Provide the [X, Y] coordinate of the cell's center where the given text is located.  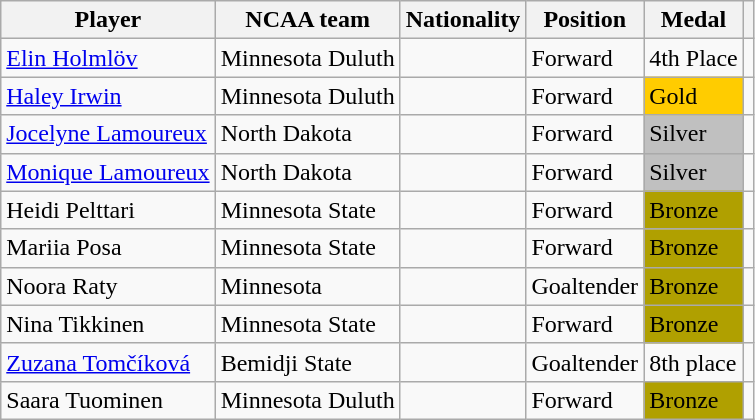
Minnesota [308, 286]
Position [585, 20]
Monique Lamoureux [108, 172]
Noora Raty [108, 286]
Saara Tuominen [108, 400]
Gold [694, 96]
Haley Irwin [108, 96]
8th place [694, 362]
Bemidji State [308, 362]
Zuzana Tomčíková [108, 362]
Elin Holmlöv [108, 58]
4th Place [694, 58]
NCAA team [308, 20]
Player [108, 20]
Heidi Pelttari [108, 210]
Jocelyne Lamoureux [108, 134]
Nina Tikkinen [108, 324]
Nationality [463, 20]
Medal [694, 20]
Mariia Posa [108, 248]
